For the text-containing cell, return its midpoint in [x, y] coordinate format. 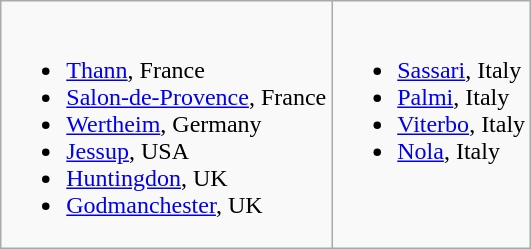
Thann, France Salon-de-Provence, France Wertheim, Germany Jessup, USA Huntingdon, UK Godmanchester, UK [166, 125]
Sassari, Italy Palmi, Italy Viterbo, Italy Nola, Italy [432, 125]
